Locate the cell with the specified text and output its (X, Y) center coordinate. 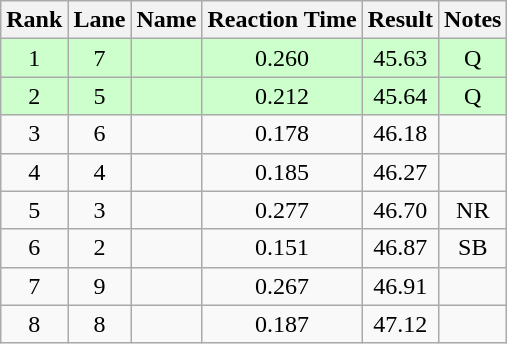
NR (473, 210)
9 (100, 286)
Reaction Time (282, 20)
SB (473, 248)
47.12 (400, 324)
1 (34, 58)
45.64 (400, 96)
46.87 (400, 248)
Notes (473, 20)
0.178 (282, 134)
Lane (100, 20)
46.70 (400, 210)
45.63 (400, 58)
0.277 (282, 210)
46.27 (400, 172)
46.91 (400, 286)
0.267 (282, 286)
0.185 (282, 172)
46.18 (400, 134)
0.187 (282, 324)
Rank (34, 20)
0.260 (282, 58)
Name (166, 20)
Result (400, 20)
0.151 (282, 248)
0.212 (282, 96)
